Pinpoint the cell where the given text exists, returning its [X, Y] midpoint coordinate. 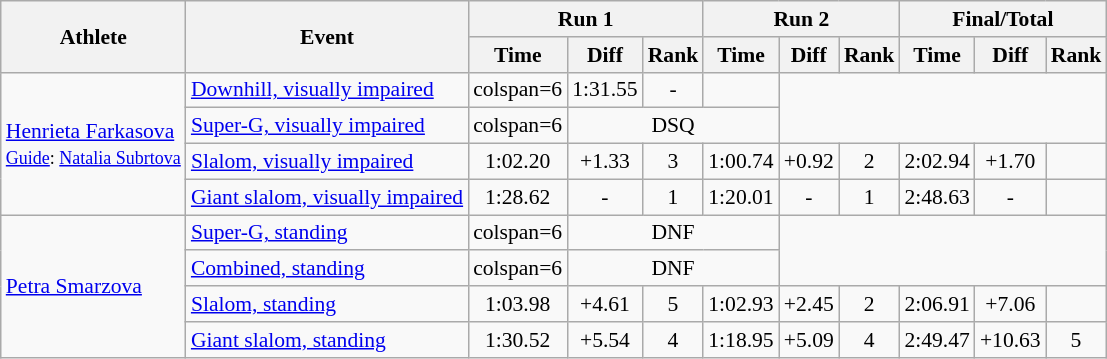
Giant slalom, standing [327, 340]
+4.61 [604, 304]
DSQ [673, 126]
+2.45 [809, 304]
+7.06 [1010, 304]
+10.63 [1010, 340]
Downhill, visually impaired [327, 90]
Slalom, visually impaired [327, 162]
1:02.93 [740, 304]
2:48.63 [936, 197]
Super-G, visually impaired [327, 126]
Slalom, standing [327, 304]
Athlete [94, 36]
Run 2 [801, 19]
2:06.91 [936, 304]
1:31.55 [604, 90]
2:49.47 [936, 340]
Petra Smarzova [94, 286]
+5.09 [809, 340]
1:18.95 [740, 340]
Run 1 [586, 19]
Combined, standing [327, 269]
Henrieta FarkasovaGuide: Natalia Subrtova [94, 143]
1:20.01 [740, 197]
2:02.94 [936, 162]
Super-G, standing [327, 233]
Giant slalom, visually impaired [327, 197]
Final/Total [1002, 19]
3 [674, 162]
+0.92 [809, 162]
1:30.52 [518, 340]
1:02.20 [518, 162]
+5.54 [604, 340]
1:03.98 [518, 304]
Event [327, 36]
1:28.62 [518, 197]
1:00.74 [740, 162]
+1.33 [604, 162]
+1.70 [1010, 162]
